Output the [x, y] coordinate of the center of the cell containing the given text.  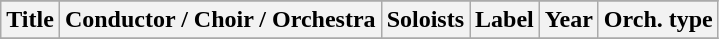
Conductor / Choir / Orchestra [220, 20]
Orch. type [658, 20]
Label [505, 20]
Title [30, 20]
Soloists [425, 20]
Year [568, 20]
